Determine the [X, Y] coordinate at the center of the cell enclosing the given text.  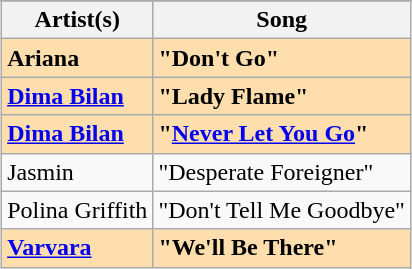
"Desperate Foreigner" [282, 172]
"Never Let You Go" [282, 134]
Artist(s) [78, 20]
Varvara [78, 248]
"Don't Go" [282, 58]
"Lady Flame" [282, 96]
"We'll Be There" [282, 248]
Song [282, 20]
Polina Griffith [78, 210]
Ariana [78, 58]
"Don't Tell Me Goodbye" [282, 210]
Jasmin [78, 172]
